Find where the given text appears and provide that cell's center as [x, y] coordinate. 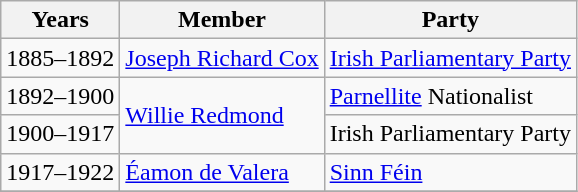
1885–1892 [60, 58]
Member [222, 20]
Joseph Richard Cox [222, 58]
1900–1917 [60, 134]
1917–1922 [60, 172]
Éamon de Valera [222, 172]
Years [60, 20]
Parnellite Nationalist [450, 96]
Willie Redmond [222, 115]
1892–1900 [60, 96]
Party [450, 20]
Sinn Féin [450, 172]
